Identify which cell holds the provided text, then report its [X, Y] central coordinate. 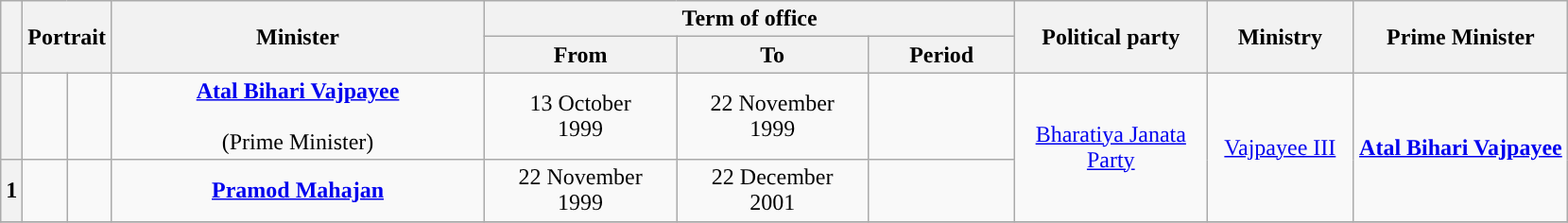
Ministry [1280, 37]
Portrait [67, 37]
Vajpayee III [1280, 147]
Political party [1111, 37]
1 [11, 191]
Atal Bihari Vajpayee [1461, 147]
Prime Minister [1461, 37]
Bharatiya Janata Party [1111, 147]
Term of office [750, 19]
Minister [297, 37]
Atal Bihari Vajpayee(Prime Minister) [297, 116]
22 December2001 [773, 191]
Pramod Mahajan [297, 191]
From [580, 55]
Period [941, 55]
To [773, 55]
13 October1999 [580, 116]
